Determine the (X, Y) coordinate at the center of the cell enclosing the given text.  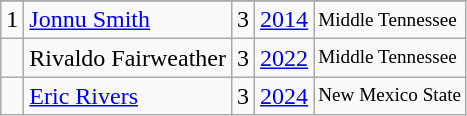
2014 (284, 20)
Jonnu Smith (128, 20)
New Mexico State (390, 96)
Eric Rivers (128, 96)
2024 (284, 96)
Rivaldo Fairweather (128, 58)
1 (12, 20)
2022 (284, 58)
